Search for the cell housing the specified text and yield its (X, Y) center coordinate. 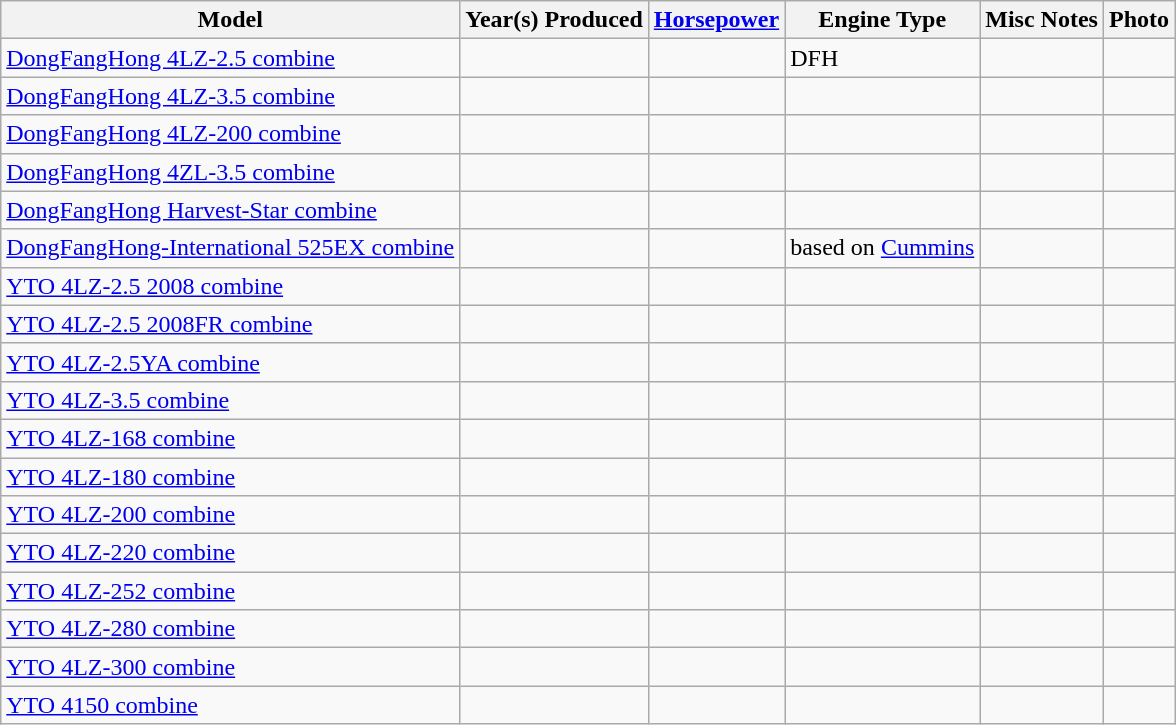
YTO 4LZ-2.5 2008 combine (230, 286)
YTO 4LZ-252 combine (230, 591)
DFH (882, 58)
YTO 4LZ-280 combine (230, 629)
YTO 4LZ-2.5 2008FR combine (230, 324)
DongFangHong 4LZ-3.5 combine (230, 96)
YTO 4150 combine (230, 705)
YTO 4LZ-3.5 combine (230, 400)
YTO 4LZ-200 combine (230, 515)
Misc Notes (1042, 20)
Engine Type (882, 20)
YTO 4LZ-2.5YA combine (230, 362)
based on Cummins (882, 248)
DongFangHong Harvest-Star combine (230, 210)
YTO 4LZ-180 combine (230, 477)
YTO 4LZ-220 combine (230, 553)
DongFangHong-International 525EX combine (230, 248)
Horsepower (716, 20)
DongFangHong 4ZL-3.5 combine (230, 172)
DongFangHong 4LZ-2.5 combine (230, 58)
DongFangHong 4LZ-200 combine (230, 134)
Model (230, 20)
Year(s) Produced (554, 20)
YTO 4LZ-300 combine (230, 667)
YTO 4LZ-168 combine (230, 438)
Photo (1138, 20)
